For the text-containing cell, return its midpoint in (X, Y) coordinate format. 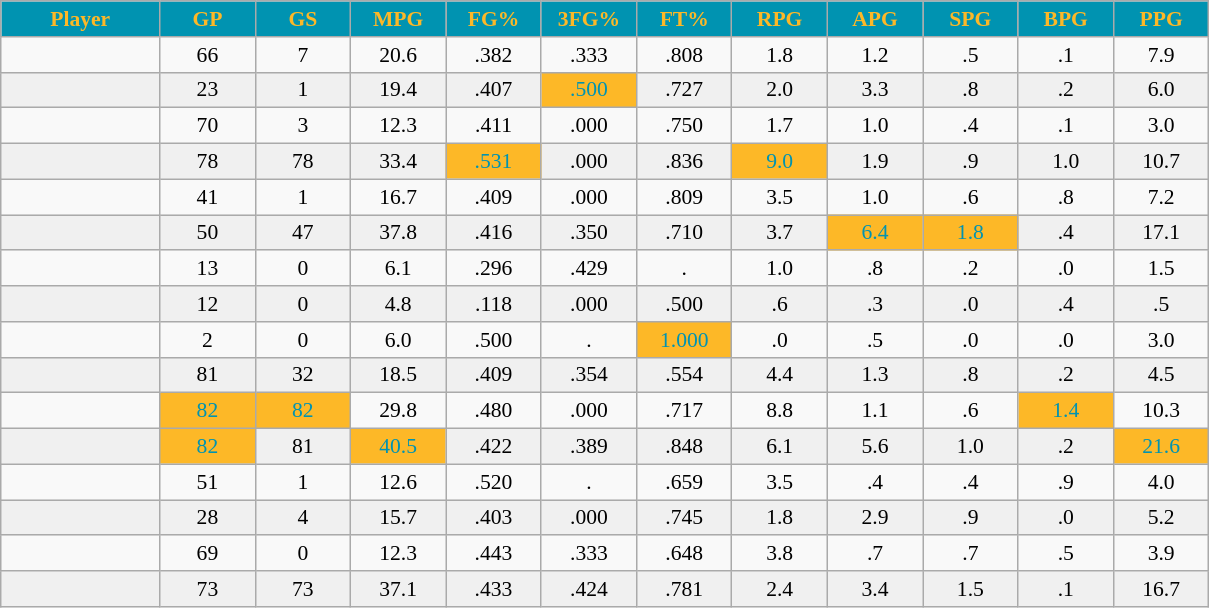
9.0 (780, 162)
5.6 (874, 447)
19.4 (398, 90)
3.8 (780, 554)
2.9 (874, 518)
8.8 (780, 411)
1.3 (874, 375)
.836 (684, 162)
7 (302, 55)
7.2 (1161, 197)
.422 (494, 447)
1.4 (1066, 411)
.382 (494, 55)
41 (208, 197)
21.6 (1161, 447)
Player (80, 19)
PPG (1161, 19)
3 (302, 126)
51 (208, 482)
17.1 (1161, 233)
3.4 (874, 589)
.659 (684, 482)
FT% (684, 19)
1.9 (874, 162)
SPG (970, 19)
4.0 (1161, 482)
1.2 (874, 55)
MPG (398, 19)
28 (208, 518)
33.4 (398, 162)
RPG (780, 19)
.296 (494, 269)
70 (208, 126)
.745 (684, 518)
10.7 (1161, 162)
.520 (494, 482)
.554 (684, 375)
2.4 (780, 589)
3.9 (1161, 554)
.727 (684, 90)
GP (208, 19)
32 (302, 375)
.808 (684, 55)
2.0 (780, 90)
47 (302, 233)
FG% (494, 19)
15.7 (398, 518)
37.1 (398, 589)
20.6 (398, 55)
2 (208, 340)
29.8 (398, 411)
.411 (494, 126)
18.5 (398, 375)
.354 (588, 375)
37.8 (398, 233)
7.9 (1161, 55)
BPG (1066, 19)
12 (208, 304)
.480 (494, 411)
5.2 (1161, 518)
.531 (494, 162)
APG (874, 19)
13 (208, 269)
.429 (588, 269)
.433 (494, 589)
.648 (684, 554)
.781 (684, 589)
40.5 (398, 447)
23 (208, 90)
.710 (684, 233)
.407 (494, 90)
6.4 (874, 233)
3FG% (588, 19)
.350 (588, 233)
10.3 (1161, 411)
12.6 (398, 482)
.443 (494, 554)
.424 (588, 589)
4.4 (780, 375)
.389 (588, 447)
1.7 (780, 126)
1.000 (684, 340)
3.7 (780, 233)
.3 (874, 304)
66 (208, 55)
GS (302, 19)
.403 (494, 518)
50 (208, 233)
.717 (684, 411)
3.3 (874, 90)
.809 (684, 197)
.118 (494, 304)
.416 (494, 233)
4 (302, 518)
69 (208, 554)
.750 (684, 126)
.848 (684, 447)
4.8 (398, 304)
1.1 (874, 411)
4.5 (1161, 375)
